Output the [x, y] coordinate of the center of the cell containing the given text.  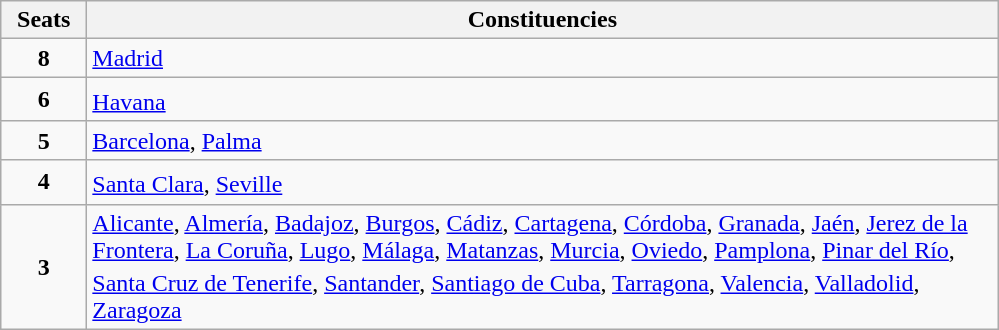
Santa Clara, Seville [542, 182]
5 [44, 140]
8 [44, 58]
Barcelona, Palma [542, 140]
Seats [44, 20]
3 [44, 267]
Constituencies [542, 20]
6 [44, 100]
4 [44, 182]
Madrid [542, 58]
Havana [542, 100]
